Capture the cell that displays the provided text and extract its [x, y] central coordinate. 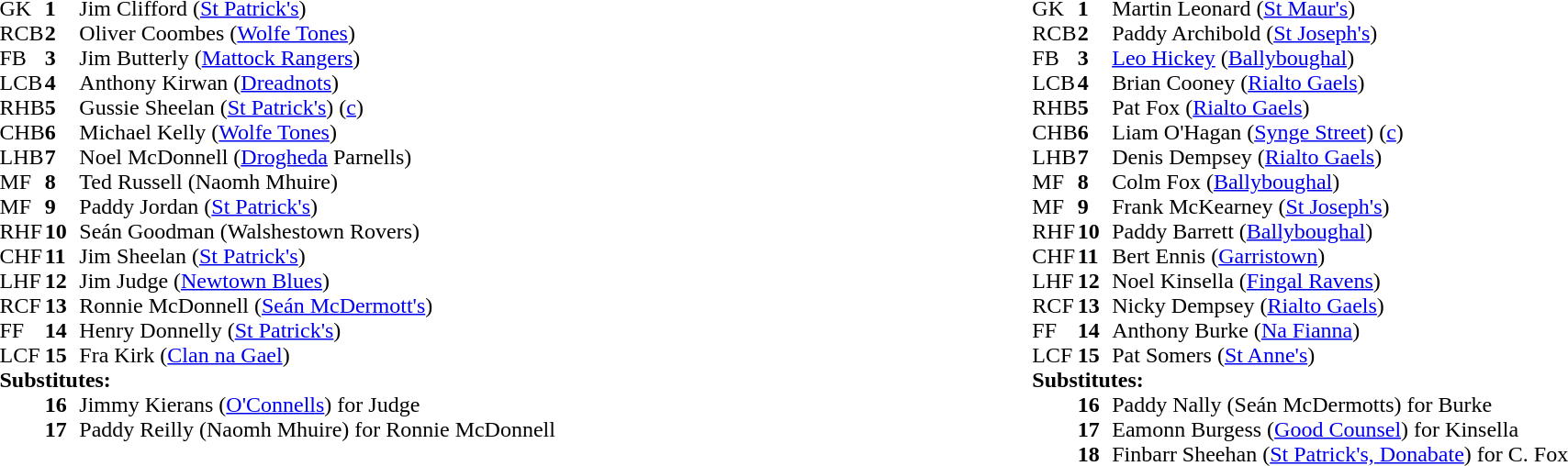
Bert Ennis (Garristown) [1340, 257]
Oliver Coombes (Wolfe Tones) [318, 33]
Eamonn Burgess (Good Counsel) for Kinsella [1340, 429]
Denis Dempsey (Rialto Gaels) [1340, 158]
Noel McDonnell (Drogheda Parnells) [318, 158]
Ted Russell (Naomh Mhuire) [318, 182]
Colm Fox (Ballyboughal) [1340, 182]
Jimmy Kierans (O'Connells) for Judge [318, 405]
Paddy Archibold (St Joseph's) [1340, 33]
Pat Somers (St Anne's) [1340, 356]
Anthony Kirwan (Dreadnots) [318, 83]
Ronnie McDonnell (Seán McDermott's) [318, 306]
Leo Hickey (Ballyboughal) [1340, 59]
Paddy Reilly (Naomh Mhuire) for Ronnie McDonnell [318, 429]
Paddy Nally (Seán McDermotts) for Burke [1340, 405]
Pat Fox (Rialto Gaels) [1340, 108]
Paddy Jordan (St Patrick's) [318, 207]
Jim Butterly (Mattock Rangers) [318, 59]
Gussie Sheelan (St Patrick's) (c) [318, 108]
Noel Kinsella (Fingal Ravens) [1340, 281]
Liam O'Hagan (Synge Street) (c) [1340, 132]
Michael Kelly (Wolfe Tones) [318, 132]
Nicky Dempsey (Rialto Gaels) [1340, 306]
Brian Cooney (Rialto Gaels) [1340, 83]
Paddy Barrett (Ballyboughal) [1340, 231]
Seán Goodman (Walshestown Rovers) [318, 231]
Fra Kirk (Clan na Gael) [318, 356]
Anthony Burke (Na Fianna) [1340, 330]
Henry Donnelly (St Patrick's) [318, 330]
Jim Judge (Newtown Blues) [318, 281]
Jim Sheelan (St Patrick's) [318, 257]
Frank McKearney (St Joseph's) [1340, 207]
